For the text-containing cell, return its midpoint in (x, y) coordinate format. 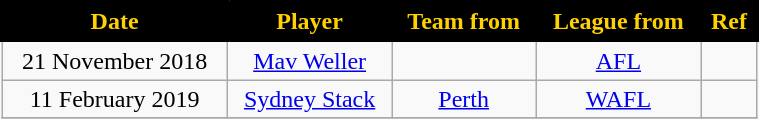
League from (618, 22)
Ref (729, 22)
WAFL (618, 99)
Date (115, 22)
11 February 2019 (115, 99)
AFL (618, 60)
21 November 2018 (115, 60)
Mav Weller (310, 60)
Sydney Stack (310, 99)
Team from (464, 22)
Perth (464, 99)
Player (310, 22)
